Determine the (x, y) coordinate at the center of the cell enclosing the given text.  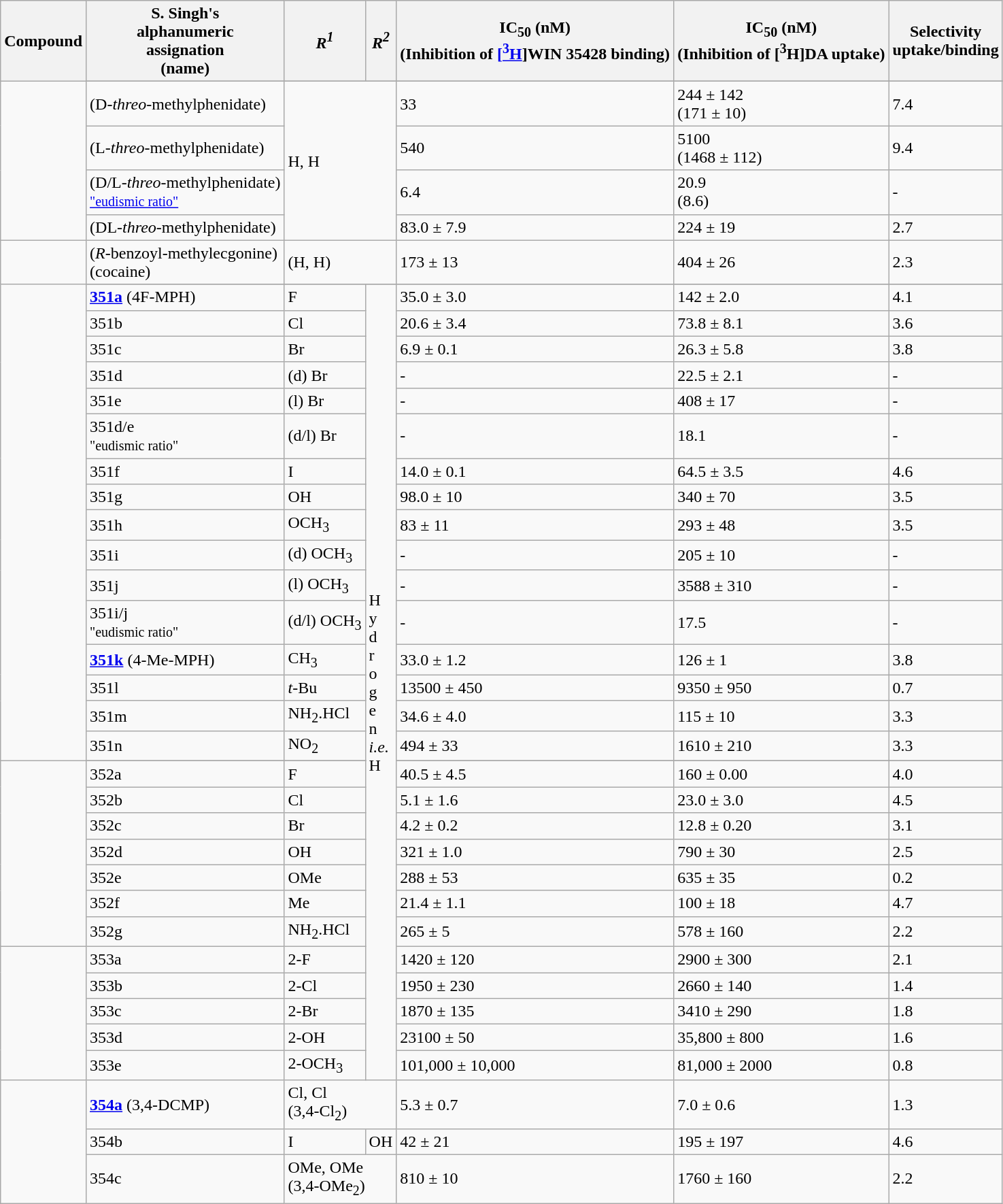
126 ± 1 (781, 660)
2-OH (325, 1037)
3.6 (945, 323)
351d (185, 375)
351i (185, 555)
26.3 ± 5.8 (781, 349)
4.7 (945, 903)
(D-threo-methylphenidate) (185, 103)
64.5 ± 3.5 (781, 471)
173 ± 13 (535, 263)
OCH3 (325, 525)
404 ± 26 (781, 263)
494 ± 33 (535, 746)
354c (185, 1180)
1760 ± 160 (781, 1180)
14.0 ± 0.1 (535, 471)
340 ± 70 (781, 497)
321 ± 1.0 (535, 852)
OMe (325, 877)
408 ± 17 (781, 401)
1950 ± 230 (535, 986)
352b (185, 800)
354b (185, 1141)
3.1 (945, 826)
351n (185, 746)
6.9 ± 0.1 (535, 349)
352f (185, 903)
t-Bu (325, 688)
351m (185, 716)
83 ± 11 (535, 525)
351h (185, 525)
2-OCH3 (325, 1065)
22.5 ± 2.1 (781, 375)
3588 ± 310 (781, 585)
Cl, Cl(3,4-Cl2) (340, 1105)
100 ± 18 (781, 903)
5.3 ± 0.7 (535, 1105)
4.5 (945, 800)
Compound (44, 41)
353a (185, 960)
R2 (381, 41)
1420 ± 120 (535, 960)
2900 ± 300 (781, 960)
2-Cl (325, 986)
1870 ± 135 (535, 1011)
9350 ± 950 (781, 688)
101,000 ± 10,000 (535, 1065)
353b (185, 986)
35,800 ± 800 (781, 1037)
352c (185, 826)
(d/l) OCH3 (325, 623)
351k (4-Me-MPH) (185, 660)
Hydrogeni.e.H (381, 682)
1.4 (945, 986)
OMe, OMe(3,4-OMe2) (340, 1180)
S. Singh'salphanumericassignation(name) (185, 41)
2.5 (945, 852)
73.8 ± 8.1 (781, 323)
23.0 ± 3.0 (781, 800)
578 ± 160 (781, 931)
Me (325, 903)
7.0 ± 0.6 (781, 1105)
2660 ± 140 (781, 986)
790 ± 30 (781, 852)
205 ± 10 (781, 555)
1.3 (945, 1105)
635 ± 35 (781, 877)
(H, H) (340, 263)
5.1 ± 1.6 (535, 800)
352d (185, 852)
5100(1468 ± 112) (781, 148)
(d) OCH3 (325, 555)
2.3 (945, 263)
0.2 (945, 877)
352a (185, 774)
352e (185, 877)
(l) OCH3 (325, 585)
81,000 ± 2000 (781, 1065)
20.6 ± 3.4 (535, 323)
353c (185, 1011)
(L-threo-methylphenidate) (185, 148)
351b (185, 323)
98.0 ± 10 (535, 497)
160 ± 0.00 (781, 774)
R1 (325, 41)
265 ± 5 (535, 931)
83.0 ± 7.9 (535, 227)
351i/j "eudismic ratio" (185, 623)
6.4 (535, 192)
1.8 (945, 1011)
IC50 (nM)(Inhibition of [3H]WIN 35428 binding) (535, 41)
(D/L-threo-methylphenidate)"eudismic ratio" (185, 192)
CH3 (325, 660)
4.2 ± 0.2 (535, 826)
0.8 (945, 1065)
12.8 ± 0.20 (781, 826)
Selectivityuptake/binding (945, 41)
142 ± 2.0 (781, 297)
17.5 (781, 623)
40.5 ± 4.5 (535, 774)
IC50 (nM)(Inhibition of [3H]DA uptake) (781, 41)
351j (185, 585)
810 ± 10 (535, 1180)
4.0 (945, 774)
H, H (340, 161)
21.4 ± 1.1 (535, 903)
351e (185, 401)
4.1 (945, 297)
353d (185, 1037)
288 ± 53 (535, 877)
(d/l) Br (325, 435)
351f (185, 471)
2-Br (325, 1011)
23100 ± 50 (535, 1037)
42 ± 21 (535, 1141)
224 ± 19 (781, 227)
1610 ± 210 (781, 746)
2-F (325, 960)
351l (185, 688)
33.0 ± 1.2 (535, 660)
2.7 (945, 227)
540 (535, 148)
351a (4F-MPH) (185, 297)
9.4 (945, 148)
0.7 (945, 688)
(R-benzoyl-methylecgonine)(cocaine) (185, 263)
(d) Br (325, 375)
293 ± 48 (781, 525)
351d/e "eudismic ratio" (185, 435)
18.1 (781, 435)
20.9(8.6) (781, 192)
NO2 (325, 746)
351c (185, 349)
(l) Br (325, 401)
2.1 (945, 960)
353e (185, 1065)
7.4 (945, 103)
34.6 ± 4.0 (535, 716)
13500 ± 450 (535, 688)
35.0 ± 3.0 (535, 297)
244 ± 142(171 ± 10) (781, 103)
(DL-threo-methylphenidate) (185, 227)
354a (3,4-DCMP) (185, 1105)
1.6 (945, 1037)
351g (185, 497)
33 (535, 103)
115 ± 10 (781, 716)
195 ± 197 (781, 1141)
352g (185, 931)
3410 ± 290 (781, 1011)
